From the cell containing the given text, extract its center point as (X, Y) coordinate. 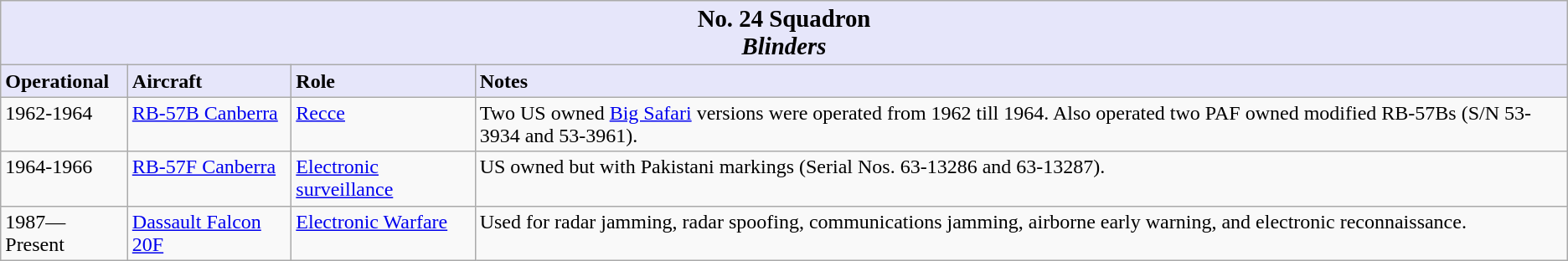
1987—Present (64, 233)
Role (384, 81)
Dassault Falcon 20F (209, 233)
No. 24 SquadronBlinders (784, 33)
Used for radar jamming, radar spoofing, communications jamming, airborne early warning, and electronic reconnaissance. (1021, 233)
Notes (1021, 81)
Aircraft (209, 81)
Two US owned Big Safari versions were operated from 1962 till 1964. Also operated two PAF owned modified RB-57Bs (S/N 53-3934 and 53-3961). (1021, 124)
RB-57F Canberra (209, 179)
Recce (384, 124)
RB-57B Canberra (209, 124)
Electronic surveillance (384, 179)
Electronic Warfare (384, 233)
US owned but with Pakistani markings (Serial Nos. 63-13286 and 63-13287). (1021, 179)
Operational (64, 81)
1964-1966 (64, 179)
1962-1964 (64, 124)
